Return (x, y) of the center of cell containing provided text 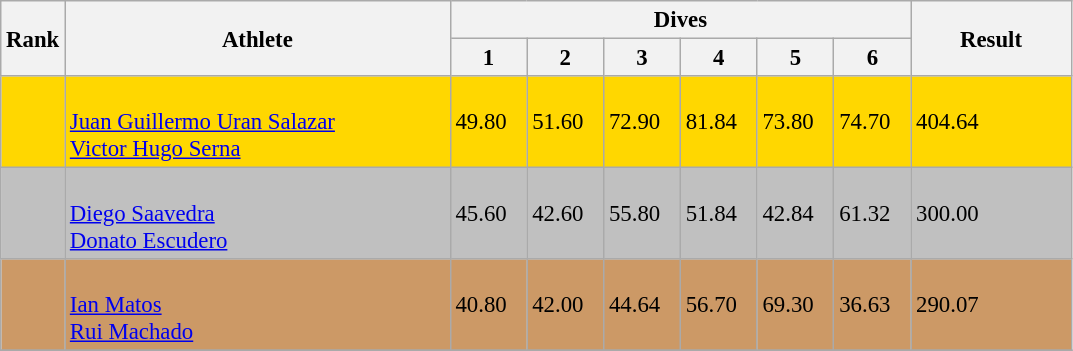
49.80 (488, 122)
404.64 (992, 122)
73.80 (796, 122)
5 (796, 58)
1 (488, 58)
2 (566, 58)
Rank (33, 38)
6 (872, 58)
51.84 (718, 214)
Dives (680, 20)
55.80 (642, 214)
44.64 (642, 305)
56.70 (718, 305)
3 (642, 58)
Juan Guillermo Uran SalazarVictor Hugo Serna (258, 122)
74.70 (872, 122)
61.32 (872, 214)
Athlete (258, 38)
36.63 (872, 305)
81.84 (718, 122)
42.84 (796, 214)
45.60 (488, 214)
290.07 (992, 305)
42.60 (566, 214)
300.00 (992, 214)
69.30 (796, 305)
42.00 (566, 305)
51.60 (566, 122)
40.80 (488, 305)
4 (718, 58)
Result (992, 38)
Ian MatosRui Machado (258, 305)
Diego SaavedraDonato Escudero (258, 214)
72.90 (642, 122)
